Output the (x, y) coordinate of the center of the cell containing the given text.  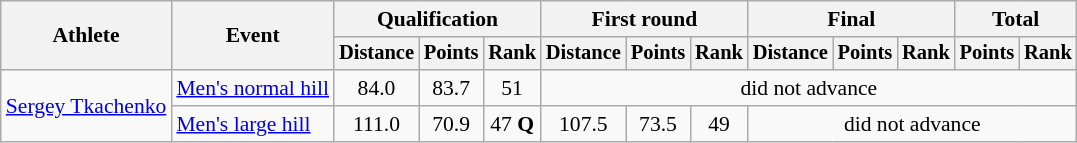
Total (1016, 19)
Men's normal hill (252, 88)
Sergey Tkachenko (86, 106)
84.0 (376, 88)
Event (252, 36)
111.0 (376, 124)
83.7 (451, 88)
Qualification (438, 19)
51 (512, 88)
Athlete (86, 36)
First round (644, 19)
70.9 (451, 124)
107.5 (584, 124)
73.5 (658, 124)
49 (719, 124)
Final (852, 19)
47 Q (512, 124)
Men's large hill (252, 124)
